Identify which cell holds the provided text, then report its [X, Y] central coordinate. 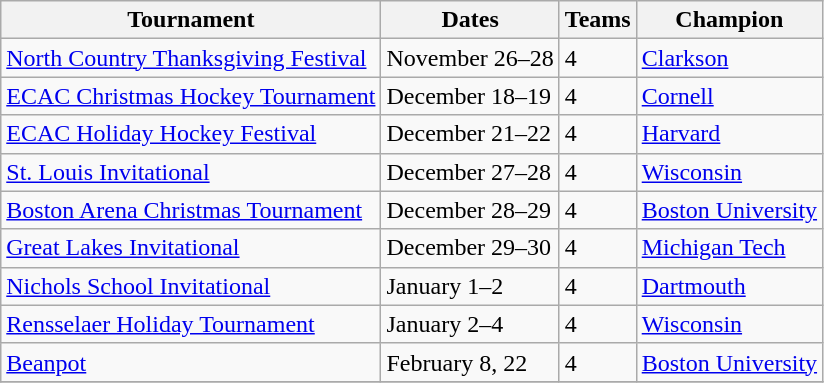
November 26–28 [470, 58]
Tournament [191, 20]
Nichols School Invitational [191, 286]
December 28–29 [470, 210]
ECAC Holiday Hockey Festival [191, 134]
Michigan Tech [729, 248]
Teams [598, 20]
Great Lakes Invitational [191, 248]
Boston Arena Christmas Tournament [191, 210]
Cornell [729, 96]
Harvard [729, 134]
Dartmouth [729, 286]
ECAC Christmas Hockey Tournament [191, 96]
Champion [729, 20]
North Country Thanksgiving Festival [191, 58]
December 29–30 [470, 248]
December 18–19 [470, 96]
December 27–28 [470, 172]
January 2–4 [470, 324]
Beanpot [191, 362]
December 21–22 [470, 134]
January 1–2 [470, 286]
Dates [470, 20]
St. Louis Invitational [191, 172]
Clarkson [729, 58]
February 8, 22 [470, 362]
Rensselaer Holiday Tournament [191, 324]
